Identify which cell holds the provided text, then report its (x, y) central coordinate. 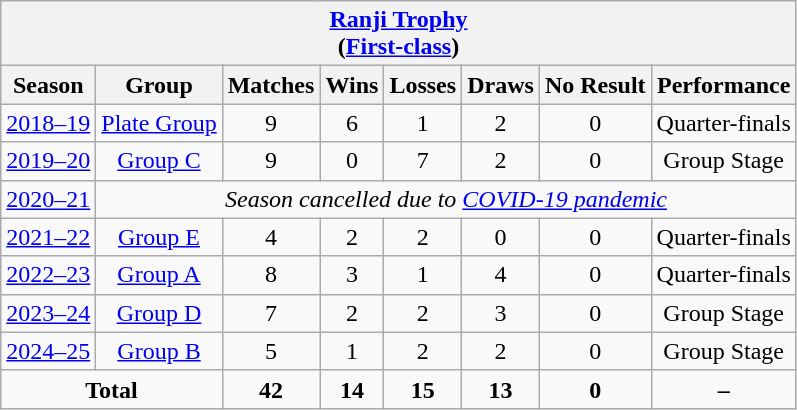
Group A (159, 275)
Group (159, 85)
2024–25 (48, 351)
2020–21 (48, 199)
– (724, 389)
Season (48, 85)
2019–20 (48, 161)
5 (271, 351)
Group C (159, 161)
14 (352, 389)
Season cancelled due to COVID-19 pandemic (446, 199)
Ranji Trophy(First-class) (399, 34)
2022–23 (48, 275)
Plate Group (159, 123)
2018–19 (48, 123)
2021–22 (48, 237)
2023–24 (48, 313)
Group B (159, 351)
Matches (271, 85)
Wins (352, 85)
13 (501, 389)
Losses (423, 85)
6 (352, 123)
Group D (159, 313)
15 (423, 389)
42 (271, 389)
No Result (595, 85)
Group E (159, 237)
Draws (501, 85)
Total (112, 389)
Performance (724, 85)
8 (271, 275)
